Locate the cell with the specified text and output its [X, Y] center coordinate. 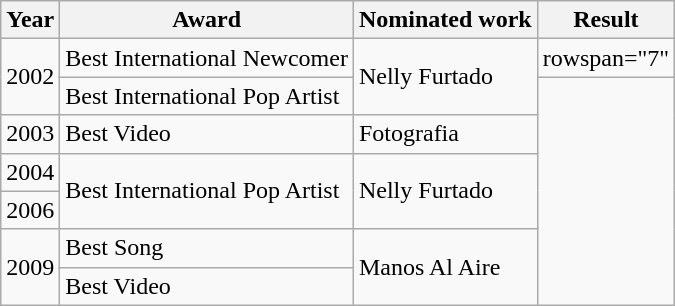
Award [207, 20]
Best Song [207, 248]
2003 [30, 134]
rowspan="7" [606, 58]
2002 [30, 77]
Year [30, 20]
Best International Newcomer [207, 58]
Nominated work [445, 20]
2009 [30, 267]
2004 [30, 172]
Result [606, 20]
2006 [30, 210]
Manos Al Aire [445, 267]
Fotografia [445, 134]
